Determine the [X, Y] coordinate at the center of the cell enclosing the given text.  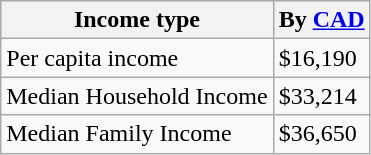
$33,214 [322, 96]
Median Household Income [137, 96]
$16,190 [322, 58]
By CAD [322, 20]
Income type [137, 20]
$36,650 [322, 134]
Median Family Income [137, 134]
Per capita income [137, 58]
